Identify which cell holds the provided text, then report its [X, Y] central coordinate. 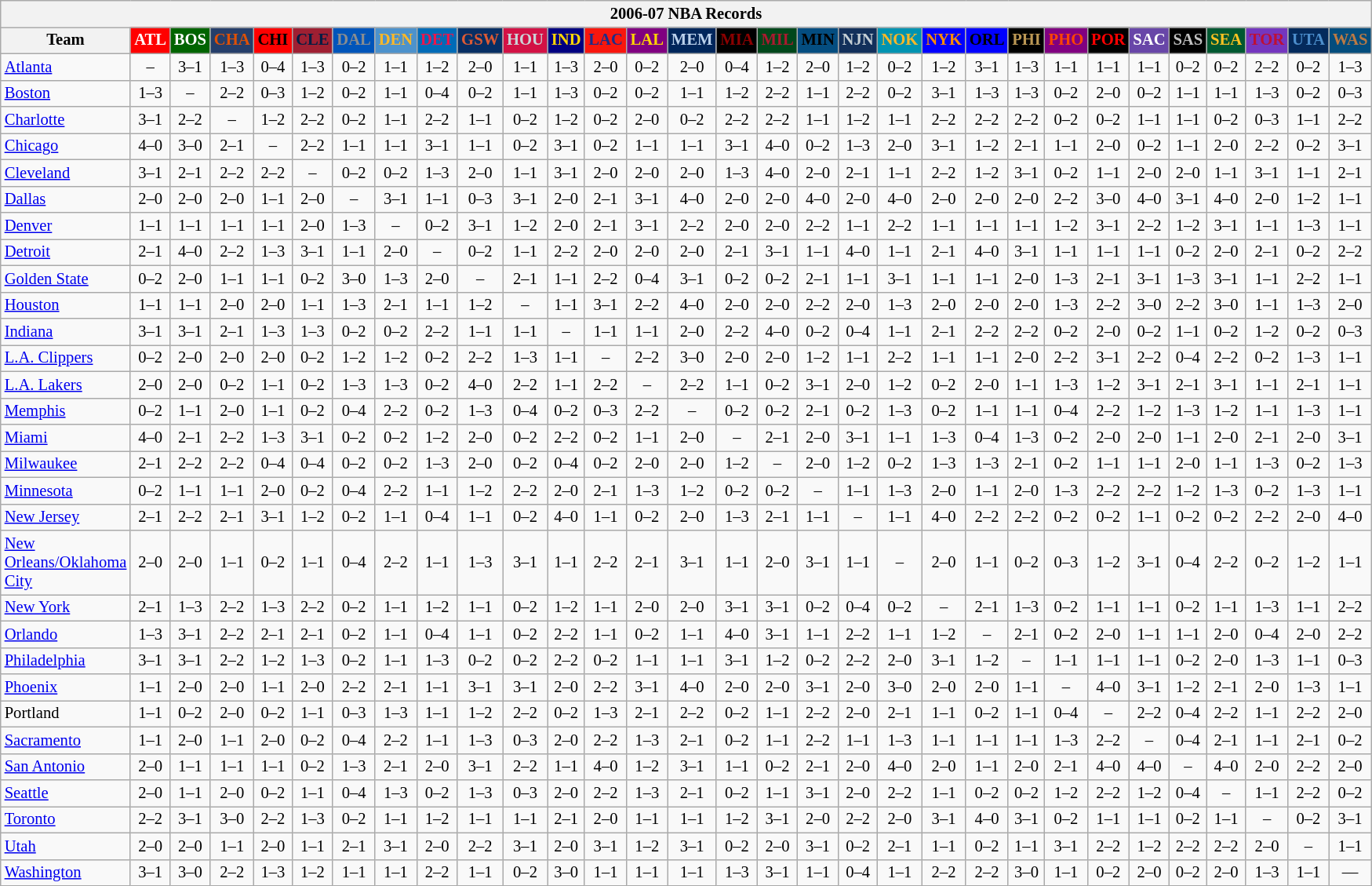
Toronto [66, 819]
Phoenix [66, 687]
SAC [1148, 40]
IND [566, 40]
Minnesota [66, 490]
SAS [1188, 40]
ORL [987, 40]
Milwaukee [66, 464]
DAL [353, 40]
Charlotte [66, 120]
WAS [1350, 40]
Philadelphia [66, 661]
CHI [273, 40]
GSW [480, 40]
Cleveland [66, 173]
DET [437, 40]
L.A. Lakers [66, 385]
Orlando [66, 634]
L.A. Clippers [66, 358]
2006-07 NBA Records [686, 13]
New Jersey [66, 517]
Detroit [66, 252]
Sacramento [66, 740]
CHA [232, 40]
Atlanta [66, 67]
MIA [737, 40]
NJN [858, 40]
DEN [395, 40]
BOS [190, 40]
NYK [944, 40]
ATL [151, 40]
Washington [66, 873]
NOK [901, 40]
Memphis [66, 411]
PHI [1026, 40]
New Orleans/Oklahoma City [66, 563]
HOU [526, 40]
Team [66, 40]
Dallas [66, 199]
SEA [1226, 40]
PHO [1066, 40]
Seattle [66, 793]
Houston [66, 305]
Miami [66, 437]
MIL [778, 40]
New York [66, 607]
LAC [606, 40]
Portland [66, 713]
CLE [312, 40]
MIN [818, 40]
MEM [692, 40]
LAL [647, 40]
UTA [1308, 40]
San Antonio [66, 767]
POR [1108, 40]
— [1350, 873]
Boston [66, 93]
TOR [1267, 40]
Denver [66, 225]
Utah [66, 846]
Indiana [66, 332]
Golden State [66, 279]
Chicago [66, 146]
